Extract the (x, y) coordinate from the center of the cell holding the provided text.  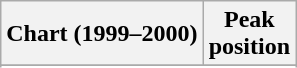
Peakposition (249, 34)
Chart (1999–2000) (102, 34)
